Identify which cell holds the provided text, then report its [x, y] central coordinate. 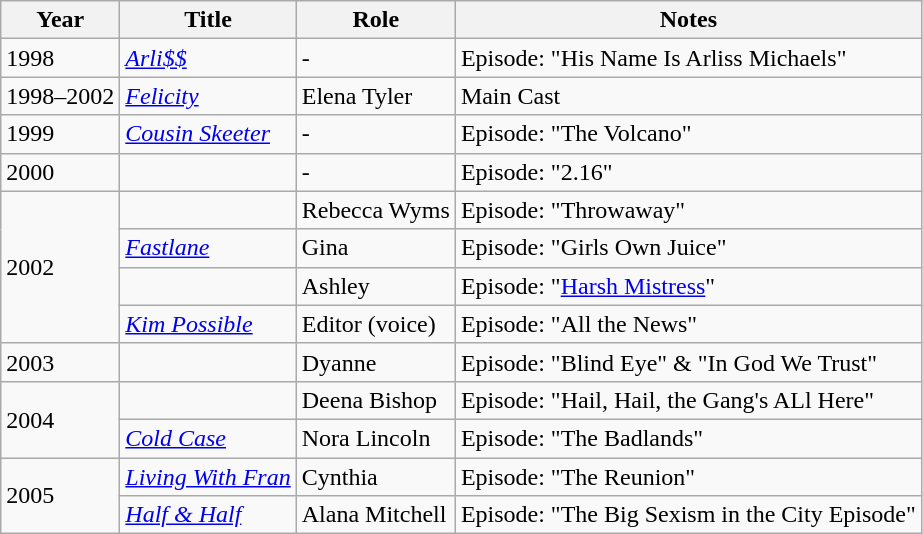
2000 [60, 172]
Episode: "Harsh Mistress" [688, 286]
2004 [60, 419]
Episode: "The Big Sexism in the City Episode" [688, 515]
Main Cast [688, 96]
Cousin Skeeter [208, 134]
Alana Mitchell [376, 515]
2005 [60, 496]
Cold Case [208, 438]
Ashley [376, 286]
2002 [60, 267]
Notes [688, 20]
Episode: "2.16" [688, 172]
Episode: "Hail, Hail, the Gang's ALl Here" [688, 400]
Half & Half [208, 515]
Cynthia [376, 477]
Living With Fran [208, 477]
Gina [376, 248]
Episode: "The Badlands" [688, 438]
Year [60, 20]
Dyanne [376, 362]
Episode: "The Volcano" [688, 134]
Rebecca Wyms [376, 210]
1999 [60, 134]
Elena Tyler [376, 96]
Fastlane [208, 248]
Felicity [208, 96]
Episode: "All the News" [688, 324]
Deena Bishop [376, 400]
Nora Lincoln [376, 438]
Arli$$ [208, 58]
Kim Possible [208, 324]
Editor (voice) [376, 324]
Episode: "Girls Own Juice" [688, 248]
2003 [60, 362]
Episode: "Throwaway" [688, 210]
Episode: "His Name Is Arliss Michaels" [688, 58]
Role [376, 20]
Episode: "The Reunion" [688, 477]
1998 [60, 58]
1998–2002 [60, 96]
Title [208, 20]
Episode: "Blind Eye" & "In God We Trust" [688, 362]
